Return [X, Y] of the center of cell containing provided text 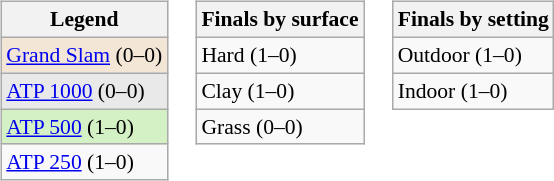
ATP 250 (1–0) [84, 162]
Finals by surface [280, 20]
Outdoor (1–0) [474, 55]
Grand Slam (0–0) [84, 55]
Clay (1–0) [280, 91]
Finals by setting [474, 20]
ATP 500 (1–0) [84, 127]
ATP 1000 (0–0) [84, 91]
Grass (0–0) [280, 127]
Legend [84, 20]
Hard (1–0) [280, 55]
Indoor (1–0) [474, 91]
